Return the (X, Y) coordinate for the center point of the cell that contains the specified text.  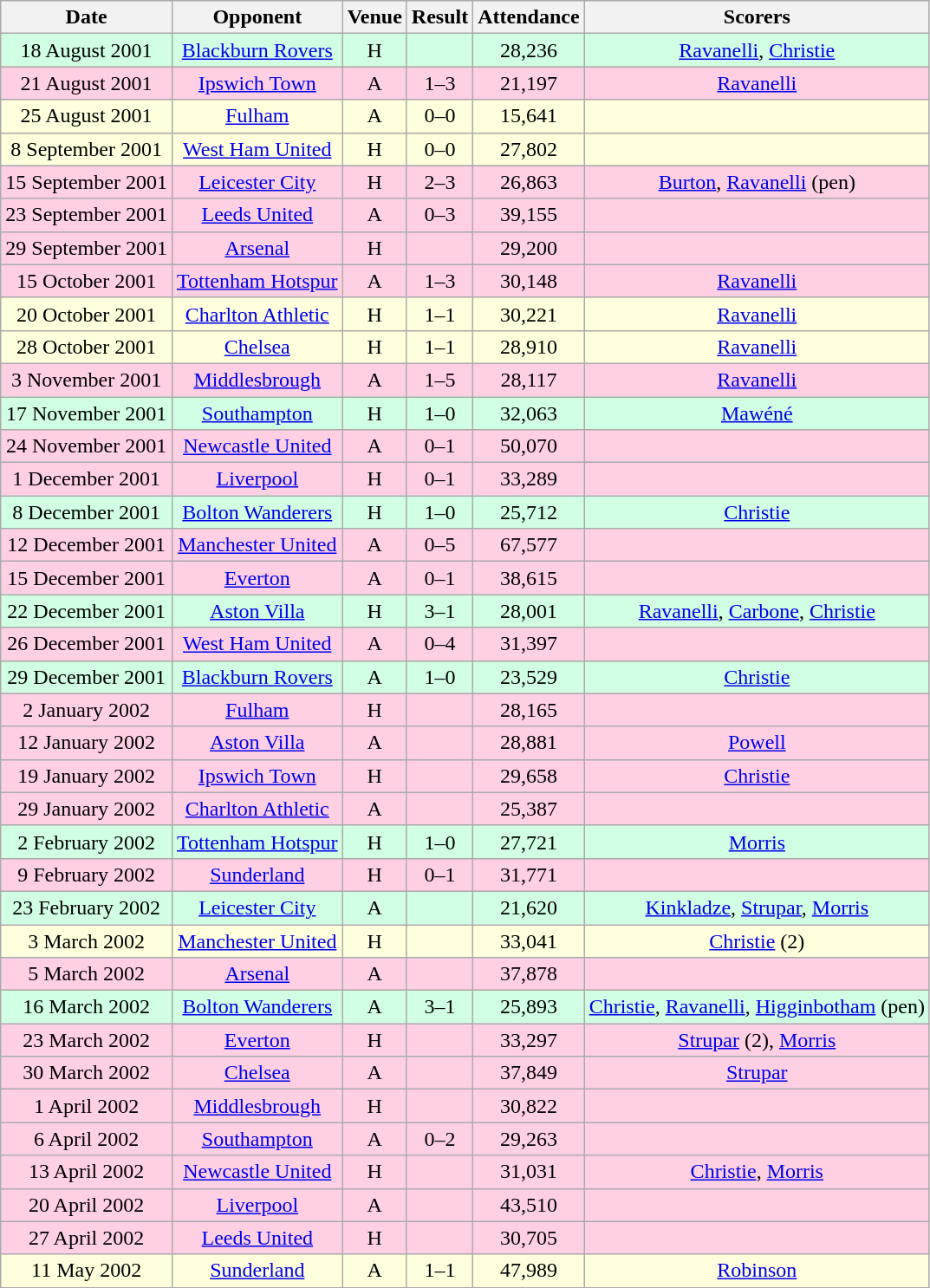
29 December 2001 (87, 677)
6 April 2002 (87, 1139)
0–5 (439, 545)
Strupar (757, 1073)
23 March 2002 (87, 1040)
15 October 2001 (87, 281)
Ravanelli, Christie (757, 50)
29 September 2001 (87, 248)
31,397 (529, 644)
30,822 (529, 1106)
9 February 2002 (87, 875)
28,881 (529, 743)
38,615 (529, 578)
12 December 2001 (87, 545)
27,721 (529, 842)
25,387 (529, 809)
21,197 (529, 83)
18 August 2001 (87, 50)
12 January 2002 (87, 743)
33,297 (529, 1040)
23 September 2001 (87, 215)
20 October 2001 (87, 314)
25 August 2001 (87, 116)
21 August 2001 (87, 83)
30,705 (529, 1238)
28,910 (529, 347)
25,712 (529, 512)
2 February 2002 (87, 842)
29,658 (529, 776)
24 November 2001 (87, 446)
20 April 2002 (87, 1205)
16 March 2002 (87, 1007)
Venue (374, 17)
15 December 2001 (87, 578)
Mawéné (757, 413)
43,510 (529, 1205)
29 January 2002 (87, 809)
19 January 2002 (87, 776)
1–5 (439, 380)
37,878 (529, 974)
17 November 2001 (87, 413)
2–3 (439, 182)
Strupar (2), Morris (757, 1040)
0–3 (439, 215)
28,001 (529, 611)
3 March 2002 (87, 940)
33,289 (529, 479)
29,263 (529, 1139)
28,236 (529, 50)
3 November 2001 (87, 380)
Burton, Ravanelli (pen) (757, 182)
23,529 (529, 677)
0–4 (439, 644)
33,041 (529, 940)
Result (439, 17)
27,802 (529, 149)
Date (87, 17)
15,641 (529, 116)
Christie (2) (757, 940)
31,771 (529, 875)
26,863 (529, 182)
Christie, Morris (757, 1172)
Christie, Ravanelli, Higginbotham (pen) (757, 1007)
Robinson (757, 1271)
31,031 (529, 1172)
37,849 (529, 1073)
30 March 2002 (87, 1073)
28 October 2001 (87, 347)
2 January 2002 (87, 710)
Morris (757, 842)
50,070 (529, 446)
30,148 (529, 281)
0–2 (439, 1139)
8 December 2001 (87, 512)
15 September 2001 (87, 182)
27 April 2002 (87, 1238)
5 March 2002 (87, 974)
28,117 (529, 380)
47,989 (529, 1271)
28,165 (529, 710)
23 February 2002 (87, 907)
22 December 2001 (87, 611)
25,893 (529, 1007)
11 May 2002 (87, 1271)
Ravanelli, Carbone, Christie (757, 611)
8 September 2001 (87, 149)
32,063 (529, 413)
29,200 (529, 248)
1 April 2002 (87, 1106)
Kinkladze, Strupar, Morris (757, 907)
Opponent (257, 17)
21,620 (529, 907)
Attendance (529, 17)
Scorers (757, 17)
1 December 2001 (87, 479)
67,577 (529, 545)
39,155 (529, 215)
13 April 2002 (87, 1172)
Powell (757, 743)
26 December 2001 (87, 644)
30,221 (529, 314)
